Pinpoint the cell where the given text exists, returning its (x, y) midpoint coordinate. 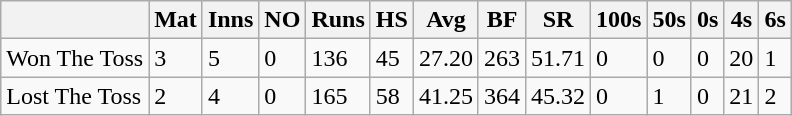
Runs (338, 20)
45.32 (558, 96)
21 (742, 96)
Mat (176, 20)
6s (775, 20)
3 (176, 58)
Won The Toss (75, 58)
5 (230, 58)
136 (338, 58)
100s (619, 20)
NO (282, 20)
Lost The Toss (75, 96)
0s (707, 20)
263 (502, 58)
50s (669, 20)
165 (338, 96)
4s (742, 20)
Avg (446, 20)
27.20 (446, 58)
SR (558, 20)
51.71 (558, 58)
BF (502, 20)
Inns (230, 20)
58 (392, 96)
HS (392, 20)
4 (230, 96)
364 (502, 96)
41.25 (446, 96)
20 (742, 58)
45 (392, 58)
